Identify which cell holds the provided text, then report its (x, y) central coordinate. 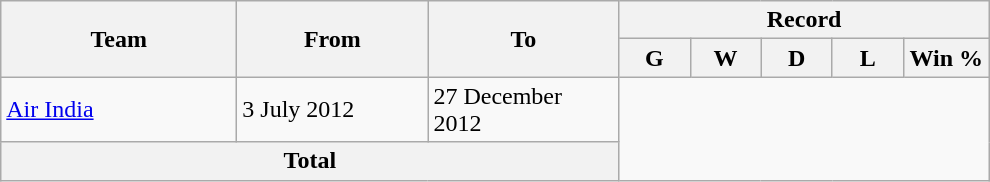
Air India (119, 110)
To (524, 39)
27 December 2012 (524, 110)
D (796, 58)
3 July 2012 (332, 110)
G (654, 58)
Win % (946, 58)
Team (119, 39)
W (726, 58)
From (332, 39)
Total (310, 161)
Record (804, 20)
L (868, 58)
